Extract the (x, y) coordinate from the center of the cell holding the provided text.  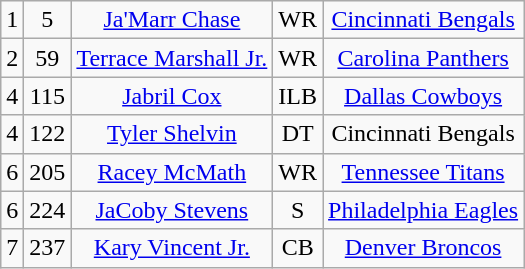
59 (48, 58)
JaCoby Stevens (172, 210)
S (298, 210)
Racey McMath (172, 172)
Philadelphia Eagles (424, 210)
Tyler Shelvin (172, 134)
Jabril Cox (172, 96)
DT (298, 134)
ILB (298, 96)
Carolina Panthers (424, 58)
CB (298, 248)
122 (48, 134)
Ja'Marr Chase (172, 20)
7 (12, 248)
2 (12, 58)
237 (48, 248)
1 (12, 20)
Denver Broncos (424, 248)
Kary Vincent Jr. (172, 248)
Tennessee Titans (424, 172)
Dallas Cowboys (424, 96)
115 (48, 96)
Terrace Marshall Jr. (172, 58)
224 (48, 210)
5 (48, 20)
205 (48, 172)
